Output the (x, y) coordinate of the center of the cell containing the given text.  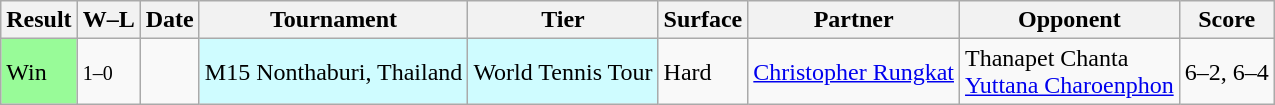
W–L (108, 20)
Result (39, 20)
Date (170, 20)
Hard (703, 72)
Score (1226, 20)
Win (39, 72)
Surface (703, 20)
1–0 (108, 72)
Tournament (334, 20)
Thanapet Chanta Yuttana Charoenphon (1070, 72)
M15 Nonthaburi, Thailand (334, 72)
World Tennis Tour (563, 72)
6–2, 6–4 (1226, 72)
Christopher Rungkat (854, 72)
Tier (563, 20)
Partner (854, 20)
Opponent (1070, 20)
